Search for the cell housing the specified text and yield its (x, y) center coordinate. 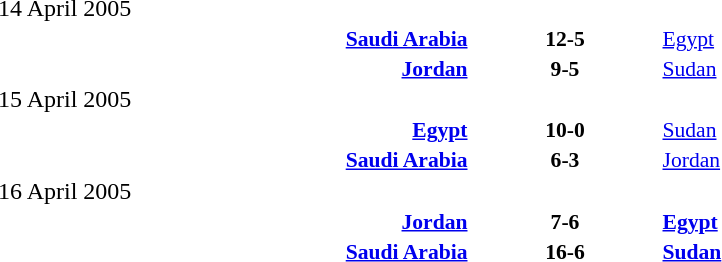
9-5 (564, 68)
12-5 (564, 38)
10-0 (564, 130)
7-6 (564, 222)
6-3 (564, 160)
